Scan for the cell matching the given text and deliver its [x, y] coordinate at center. 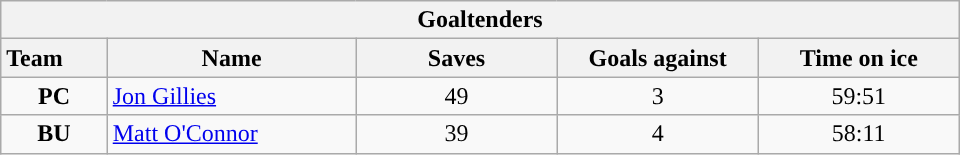
Name [232, 58]
Goaltenders [480, 20]
58:11 [858, 134]
Team [54, 58]
PC [54, 96]
Jon Gillies [232, 96]
Goals against [658, 58]
Matt O'Connor [232, 134]
39 [456, 134]
Time on ice [858, 58]
3 [658, 96]
4 [658, 134]
49 [456, 96]
59:51 [858, 96]
Saves [456, 58]
BU [54, 134]
